Search for the cell housing the specified text and yield its [X, Y] center coordinate. 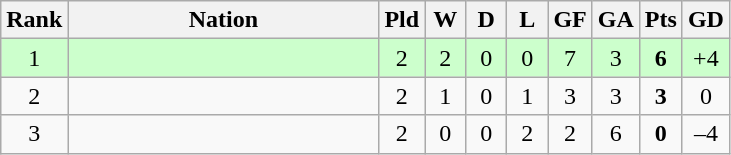
Nation [224, 20]
L [528, 20]
Pld [402, 20]
W [446, 20]
Rank [34, 20]
–4 [706, 134]
GD [706, 20]
Pts [660, 20]
GF [570, 20]
GA [616, 20]
D [486, 20]
+4 [706, 58]
7 [570, 58]
